Extract the [x, y] coordinate from the center of the cell holding the provided text.  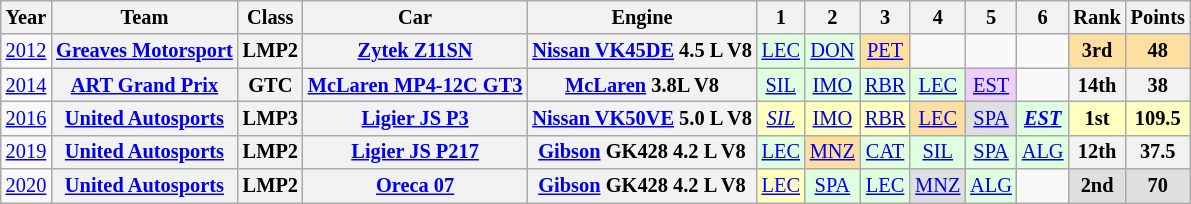
Engine [642, 17]
Nissan VK50VE 5.0 L V8 [642, 118]
109.5 [1158, 118]
37.5 [1158, 152]
McLaren 3.8L V8 [642, 85]
Team [144, 17]
2 [832, 17]
2016 [26, 118]
Points [1158, 17]
Oreca 07 [415, 186]
Year [26, 17]
CAT [885, 152]
3 [885, 17]
2012 [26, 51]
2019 [26, 152]
6 [1043, 17]
Ligier JS P217 [415, 152]
1st [1096, 118]
48 [1158, 51]
LMP3 [270, 118]
2nd [1096, 186]
2014 [26, 85]
38 [1158, 85]
McLaren MP4-12C GT3 [415, 85]
Car [415, 17]
2020 [26, 186]
Nissan VK45DE 4.5 L V8 [642, 51]
Zytek Z11SN [415, 51]
DON [832, 51]
Class [270, 17]
GTC [270, 85]
Greaves Motorsport [144, 51]
70 [1158, 186]
Rank [1096, 17]
3rd [1096, 51]
12th [1096, 152]
ART Grand Prix [144, 85]
5 [991, 17]
Ligier JS P3 [415, 118]
14th [1096, 85]
1 [781, 17]
4 [938, 17]
PET [885, 51]
